Output the (x, y) coordinate of the center of the cell containing the given text.  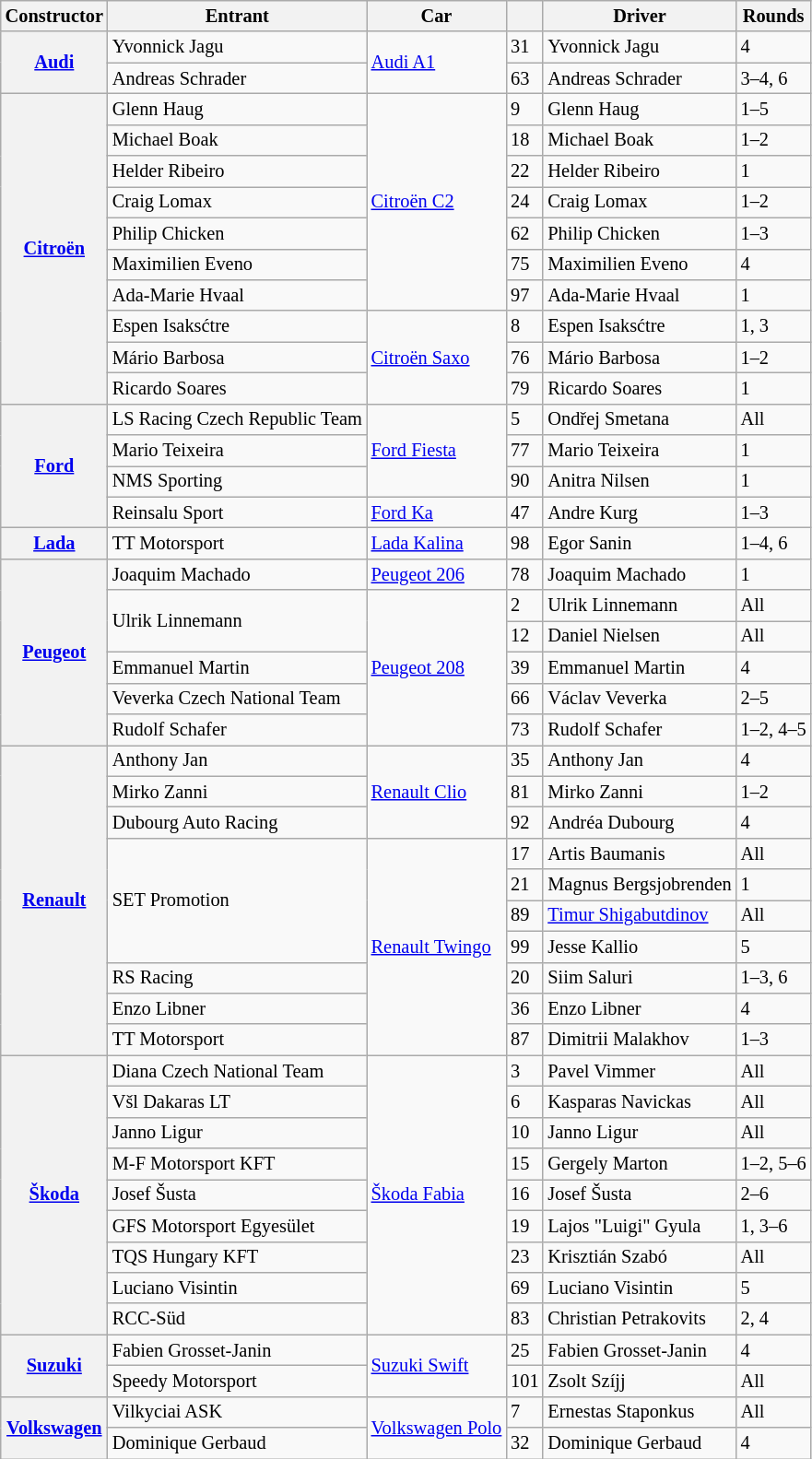
Všl Dakaras LT (238, 1101)
Lada Kalina (437, 543)
2 (524, 606)
Dubourg Auto Racing (238, 822)
Lajos "Luigi" Gyula (640, 1226)
Renault Clio (437, 791)
15 (524, 1164)
Siim Saluri (640, 978)
GFS Motorsport Egyesület (238, 1226)
SET Promotion (238, 900)
Gergely Marton (640, 1164)
Andréa Dubourg (640, 822)
1–4, 6 (774, 543)
78 (524, 574)
98 (524, 543)
77 (524, 451)
Reinsalu Sport (238, 512)
47 (524, 512)
9 (524, 109)
8 (524, 326)
Škoda Fabia (437, 1194)
Kasparas Navickas (640, 1101)
12 (524, 636)
Suzuki Swift (437, 1366)
31 (524, 47)
M-F Motorsport KFT (238, 1164)
Speedy Motorsport (238, 1381)
Dimitrii Malakhov (640, 1040)
Václav Veverka (640, 699)
Pavel Vimmer (640, 1071)
16 (524, 1194)
Renault Twingo (437, 947)
76 (524, 358)
1–3, 6 (774, 978)
63 (524, 78)
89 (524, 915)
Constructor (54, 16)
Car (437, 16)
3 (524, 1071)
19 (524, 1226)
Veverka Czech National Team (238, 699)
20 (524, 978)
Volkswagen (54, 1427)
73 (524, 729)
21 (524, 885)
Peugeot 206 (437, 574)
Ernestas Staponkus (640, 1412)
2–6 (774, 1194)
97 (524, 295)
10 (524, 1133)
7 (524, 1412)
Audi A1 (437, 63)
39 (524, 667)
2–5 (774, 699)
66 (524, 699)
TQS Hungary KFT (238, 1257)
Diana Czech National Team (238, 1071)
101 (524, 1381)
75 (524, 265)
Driver (640, 16)
Anitra Nilsen (640, 481)
25 (524, 1350)
92 (524, 822)
Ondřej Smetana (640, 419)
69 (524, 1288)
Jesse Kallio (640, 947)
Citroën C2 (437, 202)
23 (524, 1257)
35 (524, 760)
1, 3–6 (774, 1226)
Krisztián Szabó (640, 1257)
1–5 (774, 109)
2, 4 (774, 1319)
Christian Petrakovits (640, 1319)
Peugeot (54, 652)
36 (524, 1008)
6 (524, 1101)
3–4, 6 (774, 78)
81 (524, 792)
1–2, 5–6 (774, 1164)
Andre Kurg (640, 512)
LS Racing Czech Republic Team (238, 419)
62 (524, 233)
22 (524, 171)
99 (524, 947)
Ford Ka (437, 512)
Citroën Saxo (437, 358)
Lada (54, 543)
Daniel Nielsen (640, 636)
87 (524, 1040)
Zsolt Szíjj (640, 1381)
NMS Sporting (238, 481)
RCC-Süd (238, 1319)
Ford Fiesta (437, 450)
RS Racing (238, 978)
Citroën (54, 249)
Renault (54, 900)
Škoda (54, 1194)
Timur Shigabutdinov (640, 915)
Peugeot 208 (437, 667)
32 (524, 1443)
Volkswagen Polo (437, 1427)
Suzuki (54, 1366)
Egor Sanin (640, 543)
79 (524, 388)
17 (524, 853)
24 (524, 202)
Ford (54, 466)
1–2, 4–5 (774, 729)
Entrant (238, 16)
Artis Baumanis (640, 853)
Audi (54, 63)
1, 3 (774, 326)
Vilkyciai ASK (238, 1412)
90 (524, 481)
18 (524, 140)
83 (524, 1319)
Magnus Bergsjobrenden (640, 885)
Rounds (774, 16)
